Detect which cell encompasses the target text, then output its [X, Y] center coordinate. 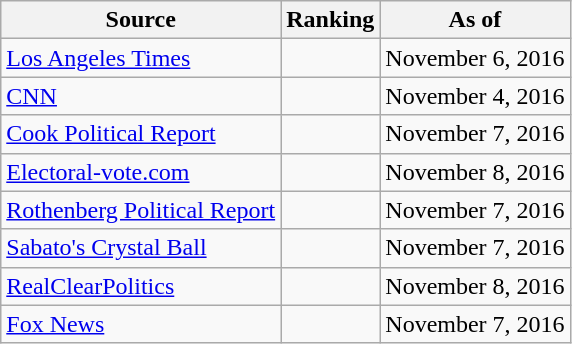
Electoral-vote.com [141, 172]
Sabato's Crystal Ball [141, 248]
CNN [141, 96]
November 6, 2016 [475, 58]
Ranking [330, 20]
RealClearPolitics [141, 286]
Source [141, 20]
Rothenberg Political Report [141, 210]
Fox News [141, 324]
As of [475, 20]
November 4, 2016 [475, 96]
Los Angeles Times [141, 58]
Cook Political Report [141, 134]
